Identify which cell holds the provided text, then report its [X, Y] central coordinate. 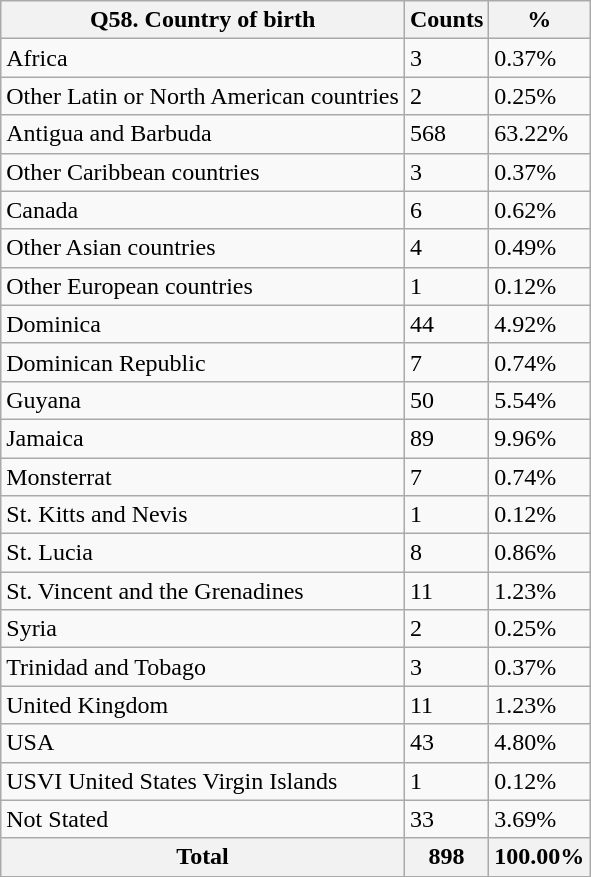
568 [446, 134]
44 [446, 324]
Counts [446, 20]
Dominica [203, 324]
Total [203, 857]
100.00% [540, 857]
Not Stated [203, 819]
5.54% [540, 400]
United Kingdom [203, 705]
Other Latin or North American countries [203, 96]
3.69% [540, 819]
898 [446, 857]
Other European countries [203, 286]
50 [446, 400]
USVI United States Virgin Islands [203, 781]
Guyana [203, 400]
St. Vincent and the Grenadines [203, 591]
4.80% [540, 743]
Q58. Country of birth [203, 20]
Syria [203, 629]
Trinidad and Tobago [203, 667]
% [540, 20]
Dominican Republic [203, 362]
89 [446, 438]
USA [203, 743]
8 [446, 553]
Antigua and Barbuda [203, 134]
Canada [203, 210]
Other Caribbean countries [203, 172]
St. Lucia [203, 553]
Monsterrat [203, 477]
Jamaica [203, 438]
6 [446, 210]
St. Kitts and Nevis [203, 515]
0.86% [540, 553]
9.96% [540, 438]
4 [446, 248]
4.92% [540, 324]
63.22% [540, 134]
33 [446, 819]
Other Asian countries [203, 248]
0.49% [540, 248]
0.62% [540, 210]
Africa [203, 58]
43 [446, 743]
